Identify which cell holds the provided text, then report its (X, Y) central coordinate. 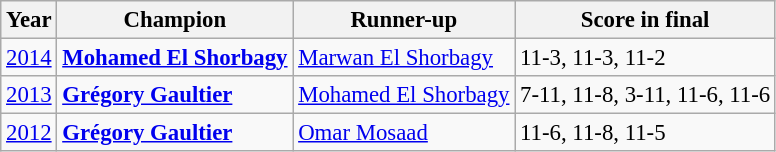
Year (29, 20)
2012 (29, 133)
Score in final (646, 20)
11-3, 11-3, 11-2 (646, 58)
2014 (29, 58)
11-6, 11-8, 11-5 (646, 133)
7-11, 11-8, 3-11, 11-6, 11-6 (646, 95)
Runner-up (404, 20)
2013 (29, 95)
Champion (175, 20)
Marwan El Shorbagy (404, 58)
Omar Mosaad (404, 133)
